Detect which cell encompasses the target text, then output its [x, y] center coordinate. 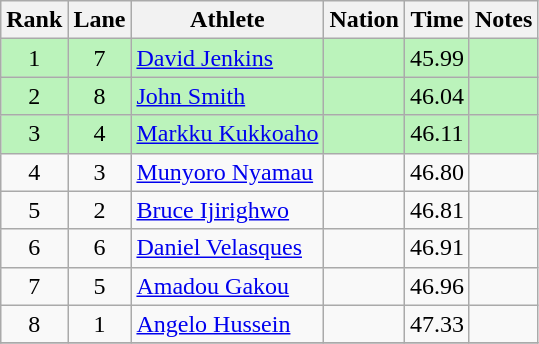
46.80 [436, 172]
46.96 [436, 286]
46.91 [436, 248]
45.99 [436, 58]
46.11 [436, 134]
Lane [100, 20]
David Jenkins [228, 58]
Athlete [228, 20]
Daniel Velasques [228, 248]
Munyoro Nyamau [228, 172]
Time [436, 20]
John Smith [228, 96]
Notes [503, 20]
Nation [364, 20]
Markku Kukkoaho [228, 134]
Angelo Hussein [228, 324]
46.81 [436, 210]
Amadou Gakou [228, 286]
Rank [34, 20]
46.04 [436, 96]
47.33 [436, 324]
Bruce Ijirighwo [228, 210]
